Detect which cell encompasses the target text, then output its [x, y] center coordinate. 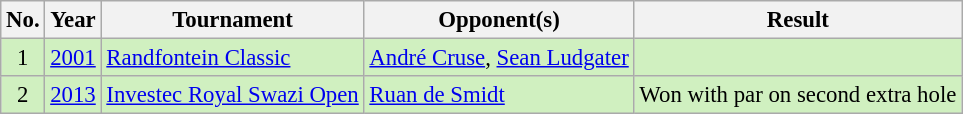
Opponent(s) [499, 20]
Ruan de Smidt [499, 95]
Won with par on second extra hole [798, 95]
Year [73, 20]
Randfontein Classic [232, 58]
2 [23, 95]
2013 [73, 95]
Result [798, 20]
2001 [73, 58]
Investec Royal Swazi Open [232, 95]
Tournament [232, 20]
André Cruse, Sean Ludgater [499, 58]
1 [23, 58]
No. [23, 20]
